Search for the cell housing the specified text and yield its [x, y] center coordinate. 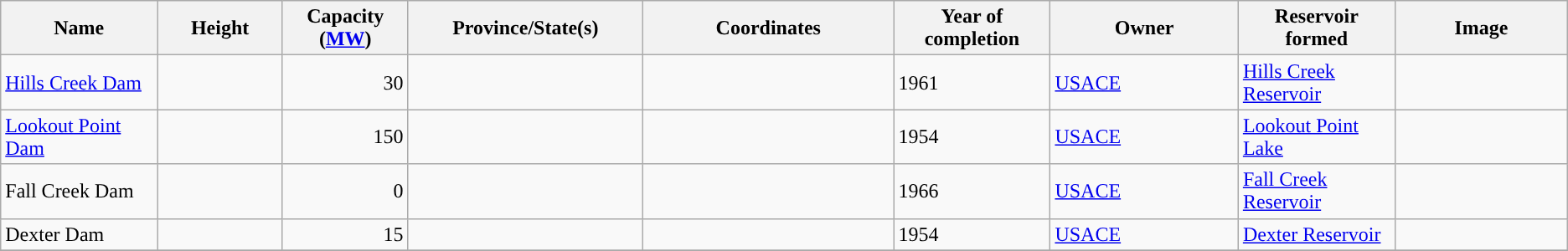
Reservoir formed [1317, 28]
Fall Creek Reservoir [1317, 191]
Coordinates [769, 28]
Capacity (MW) [345, 28]
Owner [1144, 28]
150 [345, 137]
0 [345, 191]
Height [220, 28]
Lookout Point Dam [79, 137]
Image [1481, 28]
Year of completion [972, 28]
30 [345, 82]
Hills Creek Dam [79, 82]
1961 [972, 82]
Lookout Point Lake [1317, 137]
Dexter Dam [79, 234]
1966 [972, 191]
Name [79, 28]
15 [345, 234]
Hills Creek Reservoir [1317, 82]
Dexter Reservoir [1317, 234]
Province/State(s) [526, 28]
Fall Creek Dam [79, 191]
